Capture the cell that displays the provided text and extract its (x, y) central coordinate. 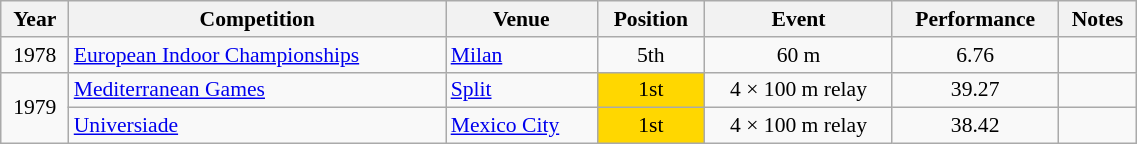
38.42 (975, 126)
Competition (258, 19)
Performance (975, 19)
Year (35, 19)
Venue (522, 19)
1979 (35, 108)
Position (651, 19)
39.27 (975, 90)
Mexico City (522, 126)
5th (651, 55)
Split (522, 90)
60 m (799, 55)
Universiade (258, 126)
1978 (35, 55)
Event (799, 19)
Mediterranean Games (258, 90)
Milan (522, 55)
European Indoor Championships (258, 55)
6.76 (975, 55)
Notes (1098, 19)
